Identify which cell holds the provided text, then report its (x, y) central coordinate. 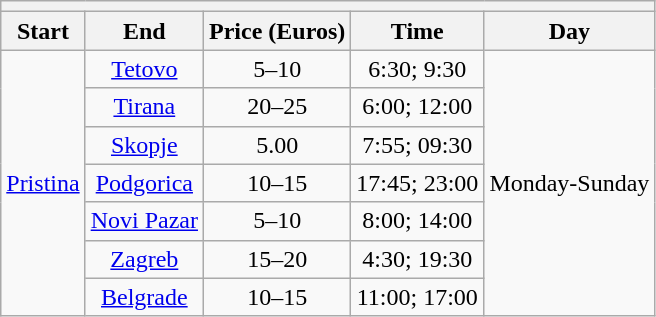
Belgrade (144, 297)
Novi Pazar (144, 221)
20–25 (278, 107)
Time (418, 31)
Podgorica (144, 183)
Monday-Sunday (570, 183)
8:00; 14:00 (418, 221)
End (144, 31)
Tirana (144, 107)
15–20 (278, 259)
5.00 (278, 145)
6:00; 12:00 (418, 107)
6:30; 9:30 (418, 69)
Tetovo (144, 69)
Day (570, 31)
Price (Euros) (278, 31)
11:00; 17:00 (418, 297)
7:55; 09:30 (418, 145)
4:30; 19:30 (418, 259)
Skopje (144, 145)
17:45; 23:00 (418, 183)
Start (43, 31)
Pristina (43, 183)
Zagreb (144, 259)
